Pinpoint the cell where the given text exists, returning its [X, Y] midpoint coordinate. 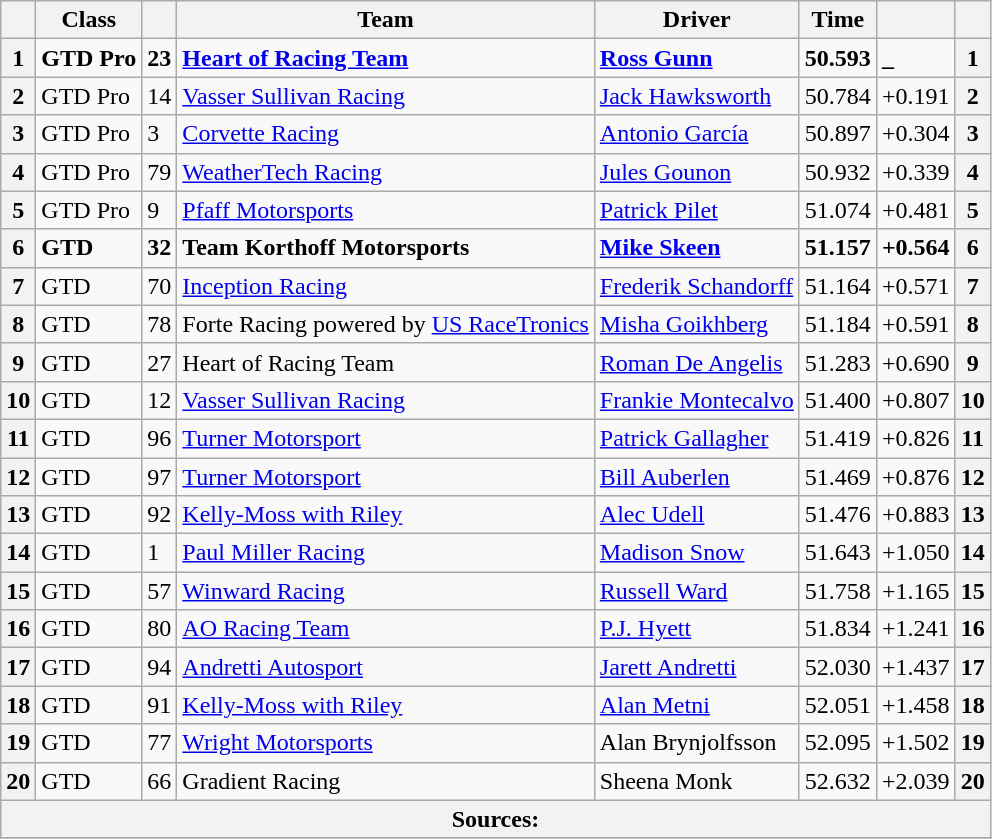
Alan Brynjolfsson [696, 743]
52.051 [838, 705]
Alan Metni [696, 705]
70 [160, 286]
Russell Ward [696, 591]
50.897 [838, 134]
Paul Miller Racing [386, 553]
Patrick Pilet [696, 210]
94 [160, 667]
51.758 [838, 591]
Jarett Andretti [696, 667]
+1.165 [916, 591]
Sources: [496, 819]
Andretti Autosport [386, 667]
50.784 [838, 96]
Antonio García [696, 134]
78 [160, 324]
Mike Skeen [696, 248]
Team Korthoff Motorsports [386, 248]
32 [160, 248]
+1.437 [916, 667]
Frederik Schandorff [696, 286]
Bill Auberlen [696, 477]
Winward Racing [386, 591]
Corvette Racing [386, 134]
52.095 [838, 743]
+0.876 [916, 477]
Team [386, 20]
+2.039 [916, 781]
91 [160, 705]
+0.191 [916, 96]
+0.690 [916, 362]
51.469 [838, 477]
51.834 [838, 629]
+0.883 [916, 515]
51.400 [838, 400]
Forte Racing powered by US RaceTronics [386, 324]
Class [89, 20]
51.157 [838, 248]
+0.807 [916, 400]
+1.458 [916, 705]
Pfaff Motorsports [386, 210]
50.932 [838, 172]
50.593 [838, 58]
66 [160, 781]
79 [160, 172]
23 [160, 58]
80 [160, 629]
77 [160, 743]
Driver [696, 20]
Misha Goikhberg [696, 324]
P.J. Hyett [696, 629]
Jack Hawksworth [696, 96]
Gradient Racing [386, 781]
Time [838, 20]
51.184 [838, 324]
51.283 [838, 362]
57 [160, 591]
Patrick Gallagher [696, 438]
+1.050 [916, 553]
Wright Motorsports [386, 743]
Madison Snow [696, 553]
Ross Gunn [696, 58]
WeatherTech Racing [386, 172]
27 [160, 362]
Frankie Montecalvo [696, 400]
51.643 [838, 553]
51.074 [838, 210]
Inception Racing [386, 286]
52.632 [838, 781]
+1.241 [916, 629]
Roman De Angelis [696, 362]
51.419 [838, 438]
52.030 [838, 667]
+1.502 [916, 743]
Jules Gounon [696, 172]
96 [160, 438]
+0.571 [916, 286]
+0.481 [916, 210]
_ [916, 58]
51.164 [838, 286]
Sheena Monk [696, 781]
+0.304 [916, 134]
+0.826 [916, 438]
+0.564 [916, 248]
+0.591 [916, 324]
97 [160, 477]
AO Racing Team [386, 629]
Alec Udell [696, 515]
+0.339 [916, 172]
92 [160, 515]
51.476 [838, 515]
